Scan for the cell matching the given text and deliver its (X, Y) coordinate at center. 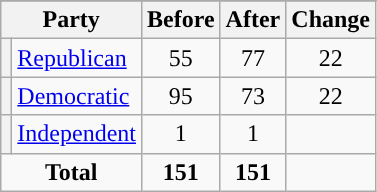
Democratic (77, 96)
73 (253, 96)
Change (331, 20)
Party (72, 20)
55 (180, 58)
Republican (77, 58)
After (253, 20)
Total (72, 172)
Before (180, 20)
Independent (77, 134)
77 (253, 58)
95 (180, 96)
